Pinpoint the cell where the given text exists, returning its [x, y] midpoint coordinate. 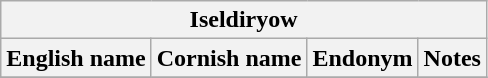
Iseldiryow [244, 20]
Endonym [362, 58]
English name [76, 58]
Cornish name [229, 58]
Notes [452, 58]
